For the text-containing cell, return its midpoint in [x, y] coordinate format. 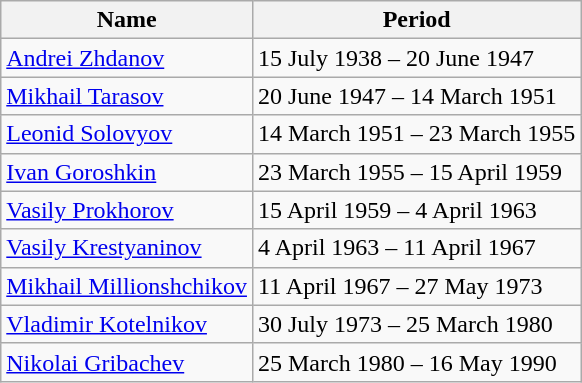
15 July 1938 – 20 June 1947 [416, 58]
30 July 1973 – 25 March 1980 [416, 324]
Period [416, 20]
20 June 1947 – 14 March 1951 [416, 96]
Name [127, 20]
25 March 1980 – 16 May 1990 [416, 362]
Nikolai Gribachev [127, 362]
Vasily Prokhorov [127, 210]
4 April 1963 – 11 April 1967 [416, 248]
Ivan Goroshkin [127, 172]
11 April 1967 – 27 May 1973 [416, 286]
Leonid Solovyov [127, 134]
Vladimir Kotelnikov [127, 324]
Vasily Krestyaninov [127, 248]
23 March 1955 – 15 April 1959 [416, 172]
15 April 1959 – 4 April 1963 [416, 210]
14 March 1951 – 23 March 1955 [416, 134]
Mikhail Tarasov [127, 96]
Andrei Zhdanov [127, 58]
Mikhail Millionshchikov [127, 286]
